Determine the [X, Y] coordinate at the center of the cell enclosing the given text.  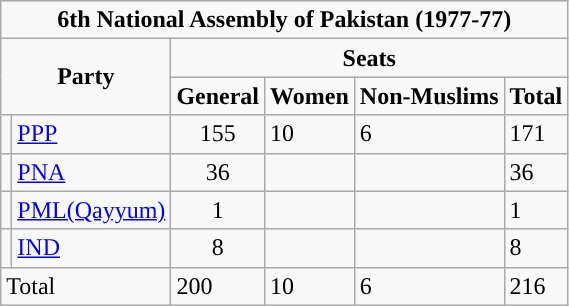
PML(Qayyum) [92, 210]
171 [536, 134]
PNA [92, 172]
Party [86, 77]
155 [218, 134]
Non-Muslims [429, 96]
PPP [92, 134]
Women [310, 96]
IND [92, 248]
General [218, 96]
6th National Assembly of Pakistan (1977-77) [284, 20]
200 [218, 286]
216 [536, 286]
Seats [370, 58]
